Identify which cell holds the provided text, then report its [x, y] central coordinate. 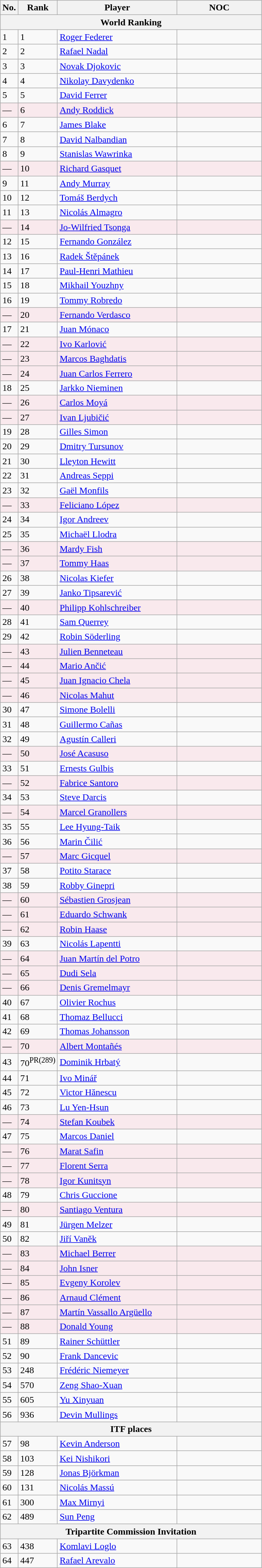
Potito Starace [117, 870]
Sun Peng [117, 1517]
Jürgen Melzer [117, 1224]
Ivo Karlović [117, 344]
Guillermo Cañas [117, 724]
74 [38, 1122]
65 [38, 973]
Rainer Schüttler [117, 1341]
87 [38, 1312]
Mikhail Youzhny [117, 286]
Philipp Kohlschreiber [117, 607]
No. [9, 8]
73 [38, 1107]
Eduardo Schwank [117, 915]
Andy Roddick [117, 110]
Lee Hyung-Taik [117, 827]
Lleyton Hewitt [117, 461]
447 [38, 1561]
Mardy Fish [117, 549]
NOC [219, 8]
81 [38, 1224]
James Blake [117, 125]
Olivier Rochus [117, 1002]
79 [38, 1195]
Thomas Johansson [117, 1031]
Sébastien Grosjean [117, 900]
Rafael Arevalo [117, 1561]
Nicolas Kiefer [117, 578]
Nicolas Mahut [117, 695]
570 [38, 1385]
Rafael Nadal [117, 51]
Gilles Simon [117, 432]
Devin Mullings [117, 1414]
Fabrice Santoro [117, 783]
Marcel Granollers [117, 812]
Marin Čilić [117, 841]
936 [38, 1414]
Nicolás Massú [117, 1488]
89 [38, 1341]
Zeng Shao-Xuan [117, 1385]
John Isner [117, 1268]
Jiří Vaněk [117, 1239]
78 [38, 1180]
77 [38, 1166]
Marc Gicquel [117, 856]
Sam Querrey [117, 622]
86 [38, 1297]
Evgeny Korolev [117, 1283]
70 [38, 1046]
Igor Andreev [117, 520]
Andy Murray [117, 183]
Frédéric Niemeyer [117, 1370]
David Ferrer [117, 95]
Yu Xinyuan [117, 1400]
Arnaud Clément [117, 1297]
605 [38, 1400]
66 [38, 988]
88 [38, 1327]
Carlos Moyá [117, 402]
Novak Djokovic [117, 66]
Tripartite Commission Invitation [131, 1531]
Martín Vassallo Argüello [117, 1312]
80 [38, 1209]
128 [38, 1473]
Radek Štěpánek [117, 256]
82 [38, 1239]
Player [117, 8]
Fernando Verdasco [117, 315]
Thomaz Bellucci [117, 1017]
Feliciano López [117, 505]
World Ranking [131, 22]
Juan Mónaco [117, 329]
76 [38, 1151]
Tomáš Berdych [117, 198]
Victor Hănescu [117, 1093]
248 [38, 1370]
Michaël Llodra [117, 534]
Juan Carlos Ferrero [117, 373]
Dmitry Tursunov [117, 447]
300 [38, 1502]
José Acasuso [117, 754]
Stefan Koubek [117, 1122]
Agustín Calleri [117, 739]
83 [38, 1254]
Mario Ančić [117, 666]
Komlavi Loglo [117, 1546]
Albert Montañés [117, 1046]
84 [38, 1268]
Juan Ignacio Chela [117, 681]
Roger Federer [117, 37]
70PR(289) [38, 1062]
Richard Gasquet [117, 168]
Nicolás Almagro [117, 213]
Steve Darcis [117, 797]
Gaël Monfils [117, 490]
Jarkko Nieminen [117, 388]
71 [38, 1078]
Dominik Hrbatý [117, 1062]
Max Mirnyi [117, 1502]
69 [38, 1031]
Marat Safin [117, 1151]
103 [38, 1458]
Stanislas Wawrinka [117, 154]
Dudi Sela [117, 973]
David Nalbandian [117, 139]
Robin Söderling [117, 636]
Ernests Gulbis [117, 768]
Florent Serra [117, 1166]
85 [38, 1283]
75 [38, 1136]
Frank Dancevic [117, 1356]
Andreas Seppi [117, 476]
Nicolás Lapentti [117, 944]
Ivo Minář [117, 1078]
438 [38, 1546]
68 [38, 1017]
98 [38, 1443]
67 [38, 1002]
ITF places [131, 1429]
Janko Tipsarević [117, 593]
Nikolay Davydenko [117, 81]
Santiago Ventura [117, 1209]
Robin Haase [117, 929]
Marcos Daniel [117, 1136]
Jonas Björkman [117, 1473]
Julien Benneteau [117, 651]
Robby Ginepri [117, 885]
Chris Guccione [117, 1195]
Lu Yen-Hsun [117, 1107]
Juan Martín del Potro [117, 958]
Paul-Henri Mathieu [117, 271]
Ivan Ljubičić [117, 417]
Rank [38, 8]
Kei Nishikori [117, 1458]
Tommy Haas [117, 563]
Simone Bolelli [117, 710]
Michael Berrer [117, 1254]
90 [38, 1356]
Kevin Anderson [117, 1443]
Fernando González [117, 242]
Igor Kunitsyn [117, 1180]
72 [38, 1093]
Marcos Baghdatis [117, 359]
131 [38, 1488]
Denis Gremelmayr [117, 988]
Tommy Robredo [117, 300]
Donald Young [117, 1327]
489 [38, 1517]
Jo-Wilfried Tsonga [117, 227]
